For the text-containing cell, return its midpoint in [X, Y] coordinate format. 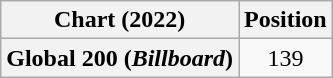
Chart (2022) [120, 20]
139 [285, 58]
Position [285, 20]
Global 200 (Billboard) [120, 58]
